Scan for the cell matching the given text and deliver its (x, y) coordinate at center. 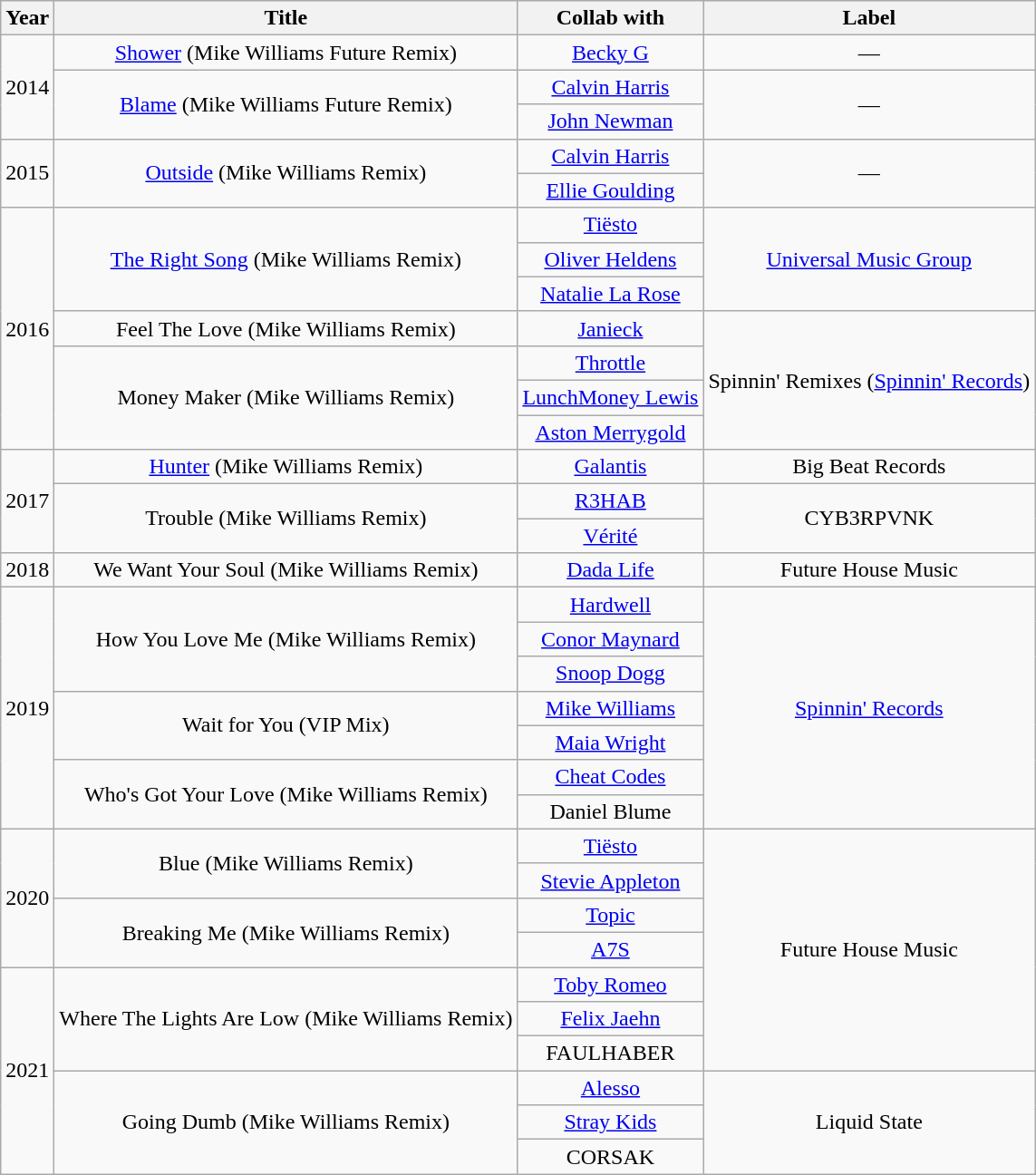
Shower (Mike Williams Future Remix) (286, 53)
Spinnin' Records (869, 708)
Dada Life (611, 570)
Toby Romeo (611, 984)
Outside (Mike Williams Remix) (286, 173)
Galantis (611, 467)
Ellie Goulding (611, 190)
Blue (Mike Williams Remix) (286, 863)
Becky G (611, 53)
CORSAK (611, 1157)
CYB3RPVNK (869, 519)
Oliver Heldens (611, 259)
Hunter (Mike Williams Remix) (286, 467)
Natalie La Rose (611, 294)
Spinnin' Remixes (Spinnin' Records) (869, 380)
Throttle (611, 363)
Title (286, 18)
2014 (27, 87)
Maia Wright (611, 743)
2019 (27, 708)
Snoop Dogg (611, 674)
Going Dumb (Mike Williams Remix) (286, 1122)
How You Love Me (Mike Williams Remix) (286, 639)
LunchMoney Lewis (611, 397)
Big Beat Records (869, 467)
FAULHABER (611, 1054)
The Right Song (Mike Williams Remix) (286, 259)
Janieck (611, 328)
Trouble (Mike Williams Remix) (286, 519)
Vérité (611, 536)
2021 (27, 1070)
Label (869, 18)
Liquid State (869, 1122)
Cheat Codes (611, 777)
Who's Got Your Love (Mike Williams Remix) (286, 794)
2018 (27, 570)
Daniel Blume (611, 811)
Aston Merrygold (611, 432)
Blame (Mike Williams Future Remix) (286, 104)
Felix Jaehn (611, 1019)
Hardwell (611, 605)
Conor Maynard (611, 639)
A7S (611, 949)
Mike Williams (611, 708)
2020 (27, 898)
Year (27, 18)
Wait for You (VIP Mix) (286, 725)
Money Maker (Mike Williams Remix) (286, 397)
Where The Lights Are Low (Mike Williams Remix) (286, 1018)
Stray Kids (611, 1122)
Collab with (611, 18)
John Newman (611, 121)
2017 (27, 501)
2016 (27, 328)
Stevie Appleton (611, 880)
R3HAB (611, 501)
We Want Your Soul (Mike Williams Remix) (286, 570)
2015 (27, 173)
Universal Music Group (869, 259)
Breaking Me (Mike Williams Remix) (286, 932)
Feel The Love (Mike Williams Remix) (286, 328)
Topic (611, 915)
Alesso (611, 1088)
